Identify which cell holds the provided text, then report its (x, y) central coordinate. 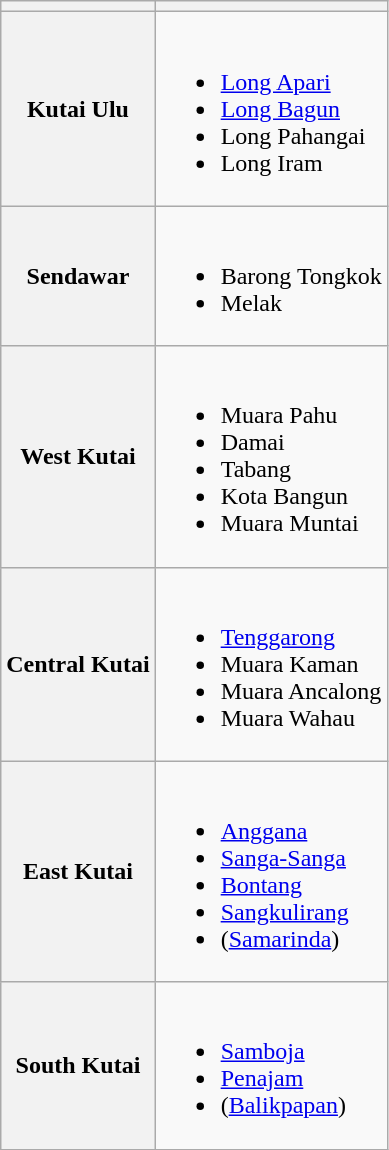
TenggarongMuara KamanMuara AncalongMuara Wahau (271, 664)
Barong TongkokMelak (271, 276)
Long ApariLong BagunLong PahangaiLong Iram (271, 109)
Sendawar (78, 276)
Central Kutai (78, 664)
East Kutai (78, 872)
West Kutai (78, 456)
SambojaPenajam(Balikpapan) (271, 1066)
Muara PahuDamaiTabangKota BangunMuara Muntai (271, 456)
South Kutai (78, 1066)
AngganaSanga-SangaBontangSangkulirang(Samarinda) (271, 872)
Kutai Ulu (78, 109)
